Provide the (X, Y) coordinate of the cell's center where the given text is located.  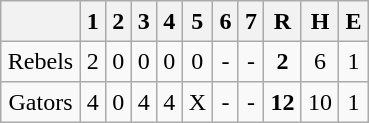
Rebels (40, 61)
Gators (40, 102)
R (283, 21)
E (354, 21)
12 (283, 102)
5 (198, 21)
X (198, 102)
7 (251, 21)
3 (144, 21)
10 (320, 102)
H (320, 21)
